Pinpoint the cell where the given text exists, returning its (x, y) midpoint coordinate. 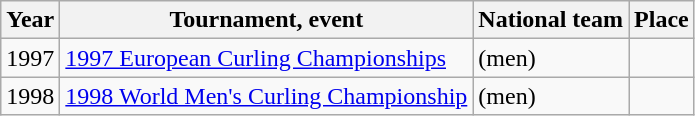
1997 European Curling Championships (266, 58)
1997 (30, 58)
Year (30, 20)
1998 (30, 96)
National team (551, 20)
1998 World Men's Curling Championship (266, 96)
Place (662, 20)
Tournament, event (266, 20)
